Capture the cell that displays the provided text and extract its [x, y] central coordinate. 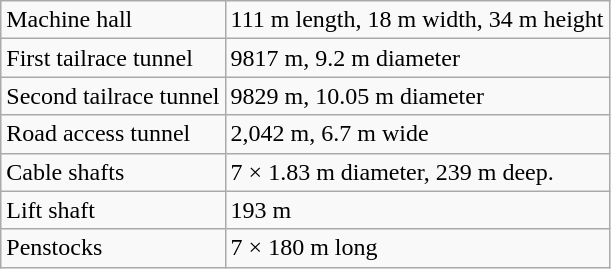
Machine hall [113, 20]
Road access tunnel [113, 134]
111 m length, 18 m width, 34 m height [417, 20]
Lift shaft [113, 210]
7 × 1.83 m diameter, 239 m deep. [417, 172]
Penstocks [113, 248]
2,042 m, 6.7 m wide [417, 134]
7 × 180 m long [417, 248]
Second tailrace tunnel [113, 96]
First tailrace tunnel [113, 58]
9829 m, 10.05 m diameter [417, 96]
9817 m, 9.2 m diameter [417, 58]
193 m [417, 210]
Cable shafts [113, 172]
